Pinpoint the cell where the given text exists, returning its (X, Y) midpoint coordinate. 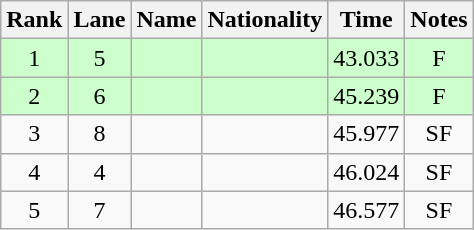
46.024 (366, 172)
43.033 (366, 58)
Name (166, 20)
Time (366, 20)
3 (34, 134)
Lane (100, 20)
Rank (34, 20)
46.577 (366, 210)
2 (34, 96)
Notes (439, 20)
1 (34, 58)
6 (100, 96)
8 (100, 134)
7 (100, 210)
45.239 (366, 96)
Nationality (265, 20)
45.977 (366, 134)
